Capture the cell that displays the provided text and extract its (x, y) central coordinate. 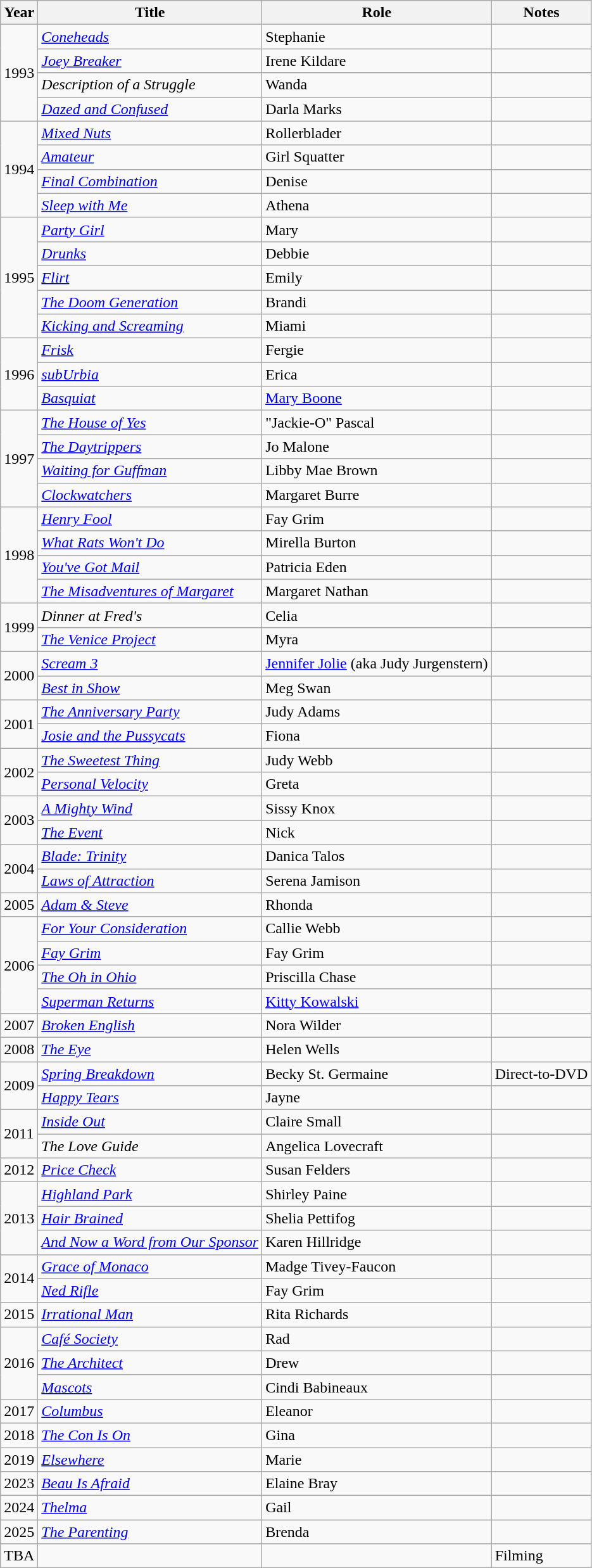
Columbus (150, 1411)
Henry Fool (150, 519)
Shelia Pettifog (377, 1218)
Beau Is Afraid (150, 1484)
Cindi Babineaux (377, 1387)
The Misadventures of Margaret (150, 591)
Description of a Struggle (150, 85)
subUrbia (150, 374)
Inside Out (150, 1122)
Grace of Monaco (150, 1266)
Girl Squatter (377, 157)
"Jackie-O" Pascal (377, 423)
Flirt (150, 277)
Myra (377, 639)
Judy Webb (377, 760)
Personal Velocity (150, 784)
Scream 3 (150, 663)
The House of Yes (150, 423)
2009 (19, 1086)
Libby Mae Brown (377, 471)
Jayne (377, 1098)
Basquiat (150, 398)
Superman Returns (150, 1001)
Rad (377, 1339)
The Venice Project (150, 639)
Laws of Attraction (150, 881)
Denise (377, 181)
Judy Adams (377, 712)
Gina (377, 1435)
Fergie (377, 350)
Priscilla Chase (377, 977)
Sissy Knox (377, 808)
Dinner at Fred's (150, 615)
2006 (19, 965)
Jennifer Jolie (aka Judy Jurgenstern) (377, 663)
Wanda (377, 85)
TBA (19, 1556)
Karen Hillridge (377, 1242)
2025 (19, 1532)
Café Society (150, 1339)
Drew (377, 1363)
Blade: Trinity (150, 857)
Amateur (150, 157)
Madge Tivey-Faucon (377, 1266)
Nick (377, 832)
Jo Malone (377, 447)
2017 (19, 1411)
The Architect (150, 1363)
Meg Swan (377, 687)
Joey Breaker (150, 61)
Party Girl (150, 229)
2019 (19, 1459)
2008 (19, 1049)
Spring Breakdown (150, 1074)
Mary (377, 229)
Kicking and Screaming (150, 326)
Becky St. Germaine (377, 1074)
Susan Felders (377, 1170)
Rollerblader (377, 133)
Kitty Kowalski (377, 1001)
Elsewhere (150, 1459)
Coneheads (150, 37)
The Love Guide (150, 1146)
Sleep with Me (150, 205)
The Daytrippers (150, 447)
Mascots (150, 1387)
2024 (19, 1508)
You've Got Mail (150, 567)
2016 (19, 1363)
Nora Wilder (377, 1025)
Danica Talos (377, 857)
Elaine Bray (377, 1484)
2007 (19, 1025)
2013 (19, 1218)
Year (19, 13)
2003 (19, 820)
The Event (150, 832)
2011 (19, 1134)
Josie and the Pussycats (150, 736)
Filming (541, 1556)
Broken English (150, 1025)
2023 (19, 1484)
Athena (377, 205)
Mirella Burton (377, 543)
Helen Wells (377, 1049)
Angelica Lovecraft (377, 1146)
The Sweetest Thing (150, 760)
Price Check (150, 1170)
Eleanor (377, 1411)
2001 (19, 724)
Rita Richards (377, 1315)
2004 (19, 869)
The Con Is On (150, 1435)
1995 (19, 277)
1994 (19, 169)
The Anniversary Party (150, 712)
1993 (19, 73)
Mary Boone (377, 398)
Celia (377, 615)
Greta (377, 784)
Miami (377, 326)
Title (150, 13)
Notes (541, 13)
Drunks (150, 253)
Rhonda (377, 905)
Adam & Steve (150, 905)
Brenda (377, 1532)
Shirley Paine (377, 1194)
Ned Rifle (150, 1291)
And Now a Word from Our Sponsor (150, 1242)
Serena Jamison (377, 881)
Margaret Nathan (377, 591)
2000 (19, 675)
Mixed Nuts (150, 133)
Clockwatchers (150, 495)
Gail (377, 1508)
Erica (377, 374)
Brandi (377, 302)
Hair Brained (150, 1218)
1999 (19, 627)
Claire Small (377, 1122)
Emily (377, 277)
Fiona (377, 736)
For Your Consideration (150, 929)
Stephanie (377, 37)
The Doom Generation (150, 302)
Direct-to-DVD (541, 1074)
Margaret Burre (377, 495)
Happy Tears (150, 1098)
2014 (19, 1278)
Best in Show (150, 687)
A Mighty Wind (150, 808)
Frisk (150, 350)
Darla Marks (377, 109)
Callie Webb (377, 929)
Irene Kildare (377, 61)
Patricia Eden (377, 567)
Debbie (377, 253)
Waiting for Guffman (150, 471)
Thelma (150, 1508)
The Oh in Ohio (150, 977)
2018 (19, 1435)
The Eye (150, 1049)
2005 (19, 905)
The Parenting (150, 1532)
Role (377, 13)
2002 (19, 772)
1998 (19, 555)
1997 (19, 459)
Final Combination (150, 181)
Marie (377, 1459)
What Rats Won't Do (150, 543)
2012 (19, 1170)
Highland Park (150, 1194)
1996 (19, 374)
Irrational Man (150, 1315)
2015 (19, 1315)
Dazed and Confused (150, 109)
